From the cell containing the given text, extract its center point as (x, y) coordinate. 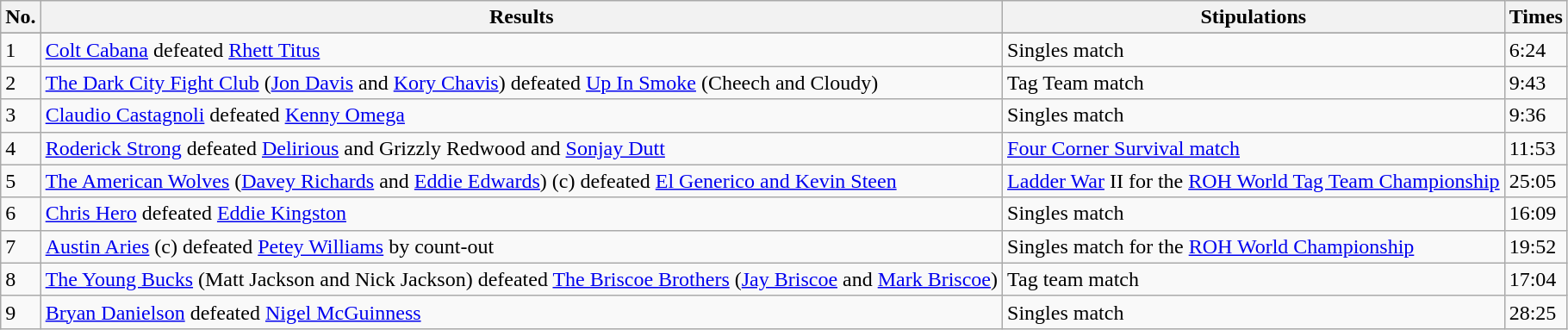
The Young Bucks (Matt Jackson and Nick Jackson) defeated The Briscoe Brothers (Jay Briscoe and Mark Briscoe) (521, 279)
The Dark City Fight Club (Jon Davis and Kory Chavis) defeated Up In Smoke (Cheech and Cloudy) (521, 83)
Bryan Danielson defeated Nigel McGuinness (521, 312)
3 (21, 115)
9:36 (1535, 115)
5 (21, 181)
Tag Team match (1254, 83)
Stipulations (1254, 17)
1 (21, 50)
Austin Aries (c) defeated Petey Williams by count-out (521, 246)
Chris Hero defeated Eddie Kingston (521, 214)
8 (21, 279)
16:09 (1535, 214)
Results (521, 17)
Tag team match (1254, 279)
9:43 (1535, 83)
17:04 (1535, 279)
11:53 (1535, 148)
Ladder War II for the ROH World Tag Team Championship (1254, 181)
No. (21, 17)
Claudio Castagnoli defeated Kenny Omega (521, 115)
7 (21, 246)
Four Corner Survival match (1254, 148)
The American Wolves (Davey Richards and Eddie Edwards) (c) defeated El Generico and Kevin Steen (521, 181)
28:25 (1535, 312)
Singles match for the ROH World Championship (1254, 246)
9 (21, 312)
6:24 (1535, 50)
Roderick Strong defeated Delirious and Grizzly Redwood and Sonjay Dutt (521, 148)
Colt Cabana defeated Rhett Titus (521, 50)
2 (21, 83)
19:52 (1535, 246)
Times (1535, 17)
25:05 (1535, 181)
6 (21, 214)
4 (21, 148)
